Detect which cell encompasses the target text, then output its [x, y] center coordinate. 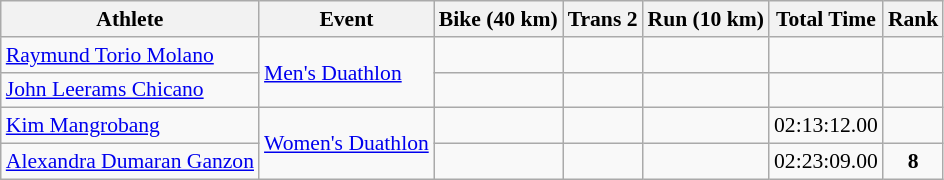
8 [914, 162]
Run (10 km) [706, 19]
Kim Mangrobang [130, 126]
Women's Duathlon [346, 144]
Rank [914, 19]
02:13:12.00 [826, 126]
Bike (40 km) [498, 19]
Trans 2 [603, 19]
02:23:09.00 [826, 162]
Event [346, 19]
Raymund Torio Molano [130, 55]
Men's Duathlon [346, 72]
Athlete [130, 19]
John Leerams Chicano [130, 90]
Alexandra Dumaran Ganzon [130, 162]
Total Time [826, 19]
